Return the (x, y) coordinate for the center point of the cell that contains the specified text.  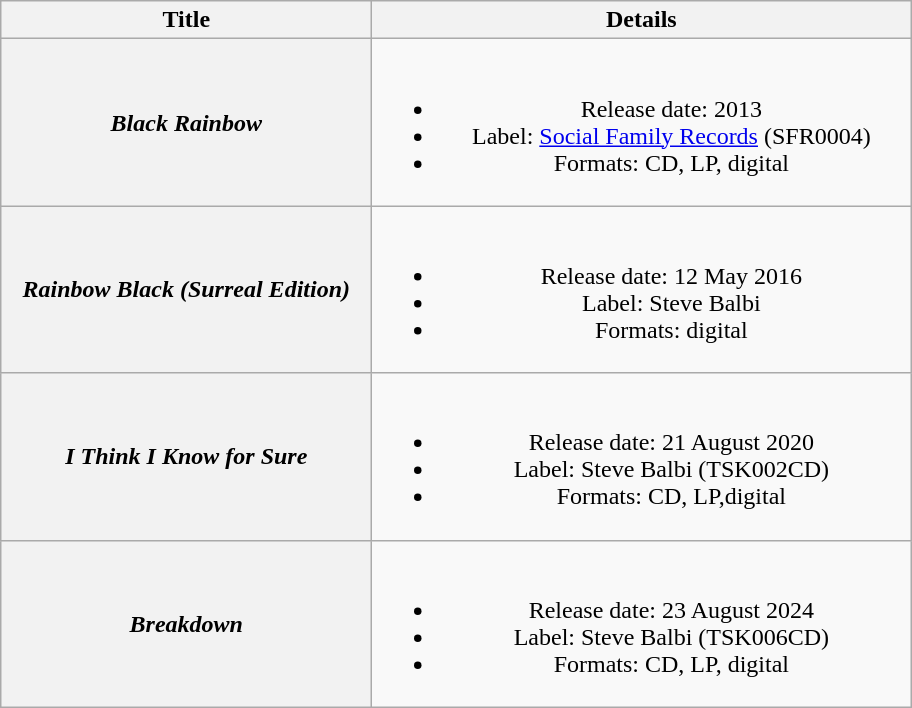
Black Rainbow (186, 122)
Release date: 12 May 2016Label: Steve BalbiFormats: digital (642, 290)
Release date: 2013Label: Social Family Records (SFR0004)Formats: CD, LP, digital (642, 122)
Breakdown (186, 624)
Release date: 23 August 2024Label: Steve Balbi (TSK006CD)Formats: CD, LP, digital (642, 624)
Details (642, 20)
Rainbow Black (Surreal Edition) (186, 290)
Title (186, 20)
Release date: 21 August 2020Label: Steve Balbi (TSK002CD)Formats: CD, LP,digital (642, 456)
I Think I Know for Sure (186, 456)
